Locate the cell with the specified text and output its (X, Y) center coordinate. 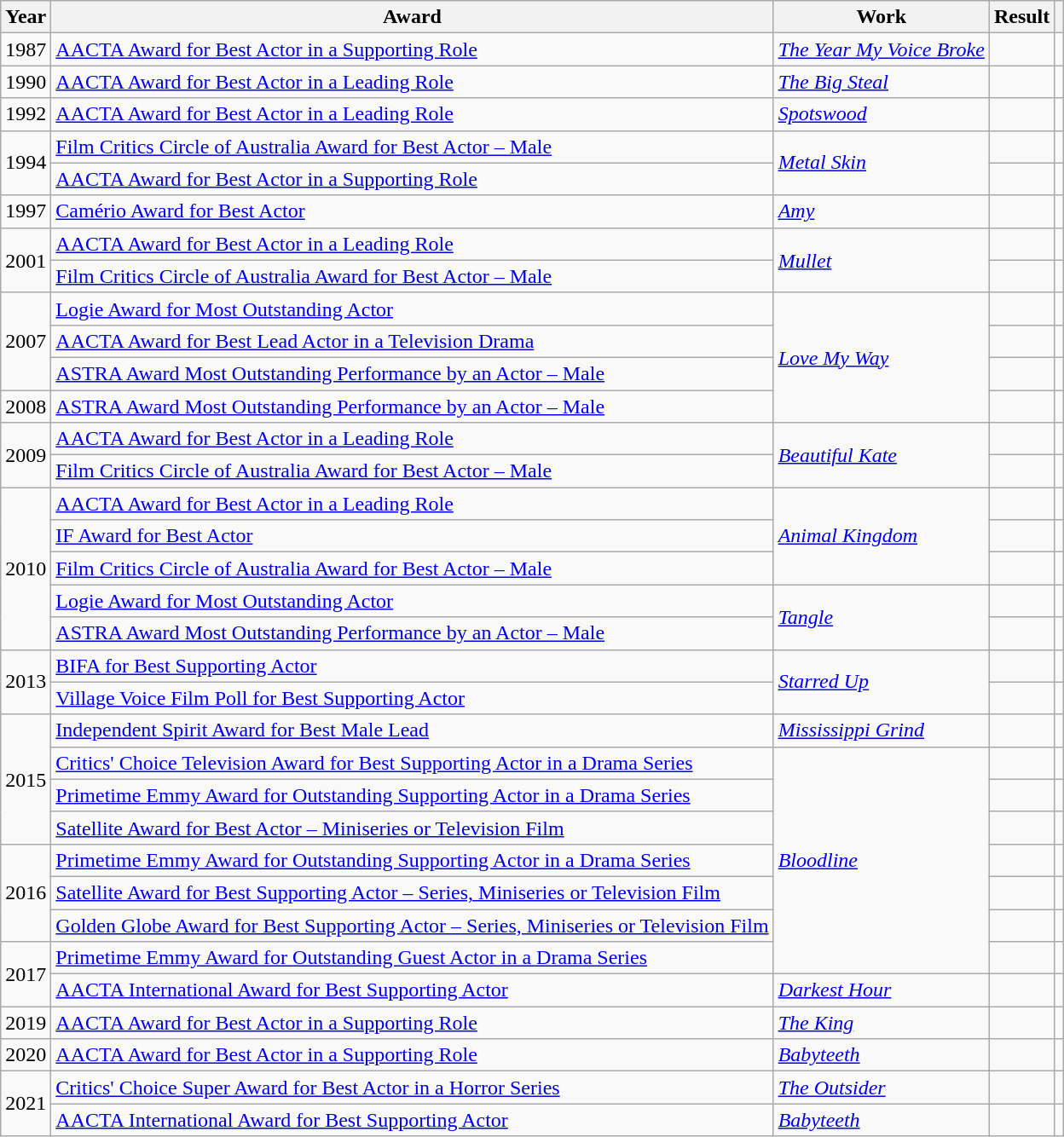
Satellite Award for Best Actor – Miniseries or Television Film (413, 828)
The King (882, 1023)
2016 (26, 892)
The Year My Voice Broke (882, 49)
Camério Award for Best Actor (413, 211)
The Big Steal (882, 82)
Beautiful Kate (882, 455)
Golden Globe Award for Best Supporting Actor – Series, Miniseries or Television Film (413, 925)
2015 (26, 779)
2009 (26, 455)
2007 (26, 341)
2021 (26, 1104)
1994 (26, 163)
1992 (26, 114)
Metal Skin (882, 163)
Village Voice Film Poll for Best Supporting Actor (413, 698)
2020 (26, 1055)
2013 (26, 682)
2008 (26, 407)
2010 (26, 568)
Year (26, 17)
BIFA for Best Supporting Actor (413, 666)
Award (413, 17)
IF Award for Best Actor (413, 536)
Mullet (882, 260)
Love My Way (882, 357)
Satellite Award for Best Supporting Actor – Series, Miniseries or Television Film (413, 892)
1997 (26, 211)
Independent Spirit Award for Best Male Lead (413, 730)
The Outsider (882, 1088)
Amy (882, 211)
Darkest Hour (882, 990)
Primetime Emmy Award for Outstanding Guest Actor in a Drama Series (413, 958)
AACTA Award for Best Lead Actor in a Television Drama (413, 341)
Starred Up (882, 682)
Animal Kingdom (882, 536)
Work (882, 17)
Spotswood (882, 114)
2017 (26, 974)
Critics' Choice Super Award for Best Actor in a Horror Series (413, 1088)
2001 (26, 260)
Mississippi Grind (882, 730)
Bloodline (882, 860)
Tangle (882, 617)
2019 (26, 1023)
Result (1021, 17)
1987 (26, 49)
Critics' Choice Television Award for Best Supporting Actor in a Drama Series (413, 763)
1990 (26, 82)
